Extract the [X, Y] coordinate from the center of the cell holding the provided text.  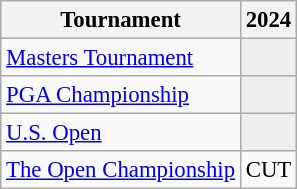
CUT [268, 170]
PGA Championship [121, 95]
2024 [268, 20]
Masters Tournament [121, 58]
Tournament [121, 20]
The Open Championship [121, 170]
U.S. Open [121, 133]
